Detect which cell encompasses the target text, then output its (x, y) center coordinate. 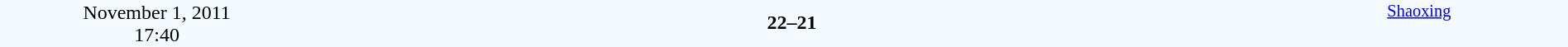
22–21 (791, 22)
November 1, 201117:40 (157, 23)
Shaoxing (1419, 23)
